Capture the cell that displays the provided text and extract its [X, Y] central coordinate. 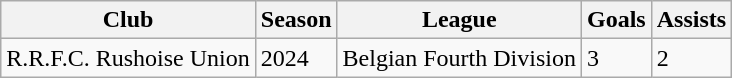
2024 [296, 58]
Season [296, 20]
3 [616, 58]
Goals [616, 20]
Belgian Fourth Division [459, 58]
Assists [691, 20]
2 [691, 58]
Club [128, 20]
League [459, 20]
R.R.F.C. Rushoise Union [128, 58]
